From the cell containing the given text, extract its center point as [X, Y] coordinate. 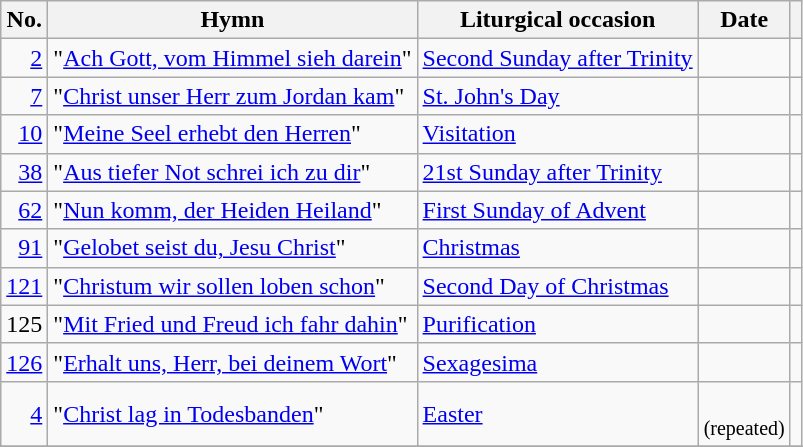
No. [24, 20]
"Christum wir sollen loben schon" [232, 286]
Purification [558, 324]
First Sunday of Advent [558, 210]
"Erhalt uns, Herr, bei deinem Wort" [232, 362]
"Meine Seel erhebt den Herren" [232, 134]
"Christ lag in Todesbanden" [232, 414]
Hymn [232, 20]
Liturgical occasion [558, 20]
62 [24, 210]
21st Sunday after Trinity [558, 172]
St. John's Day [558, 96]
Date [744, 20]
"Mit Fried und Freud ich fahr dahin" [232, 324]
Christmas [558, 248]
126 [24, 362]
91 [24, 248]
121 [24, 286]
10 [24, 134]
"Gelobet seist du, Jesu Christ" [232, 248]
Visitation [558, 134]
Sexagesima [558, 362]
Second Day of Christmas [558, 286]
7 [24, 96]
"Christ unser Herr zum Jordan kam" [232, 96]
38 [24, 172]
Easter [558, 414]
(repeated) [744, 414]
Second Sunday after Trinity [558, 58]
125 [24, 324]
"Nun komm, der Heiden Heiland" [232, 210]
"Ach Gott, vom Himmel sieh darein" [232, 58]
4 [24, 414]
"Aus tiefer Not schrei ich zu dir" [232, 172]
2 [24, 58]
